Identify which cell holds the provided text, then report its [x, y] central coordinate. 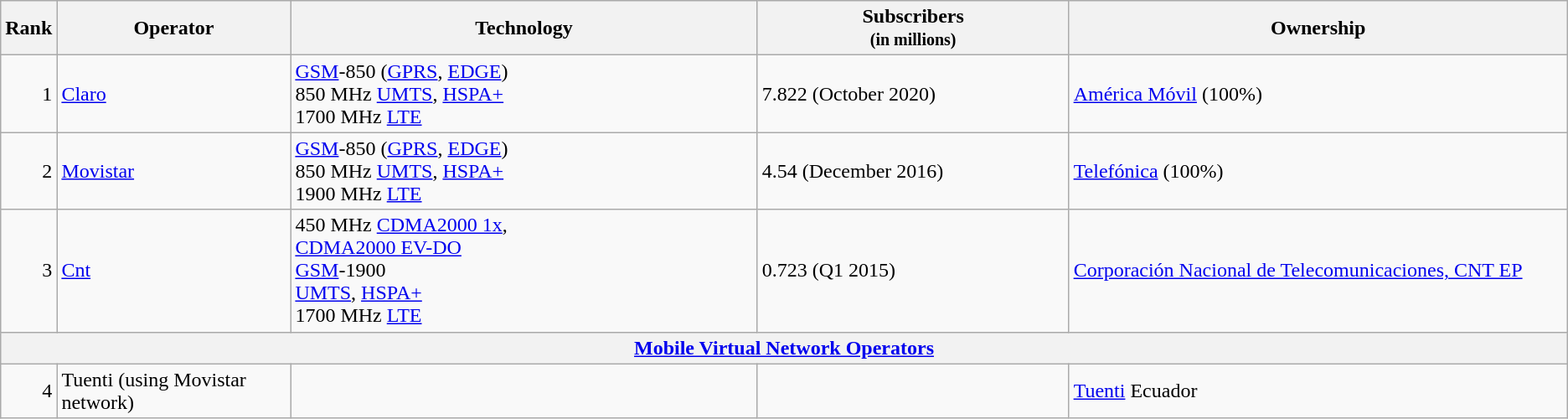
Cnt [174, 271]
0.723 (Q1 2015) [913, 271]
3 [28, 271]
Telefónica (100%) [1318, 171]
450 MHz CDMA2000 1x,CDMA2000 EV-DO GSM-1900UMTS, HSPA+1700 MHz LTE [524, 271]
Operator [174, 28]
1 [28, 94]
Tuenti Ecuador [1318, 391]
GSM-850 (GPRS, EDGE)850 MHz UMTS, HSPA+ 1900 MHz LTE [524, 171]
GSM-850 (GPRS, EDGE)850 MHz UMTS, HSPA+ 1700 MHz LTE [524, 94]
América Móvil (100%) [1318, 94]
Technology [524, 28]
Movistar [174, 171]
4 [28, 391]
2 [28, 171]
Rank [28, 28]
Ownership [1318, 28]
Subscribers(in millions) [913, 28]
Tuenti (using Movistar network) [174, 391]
7.822 (October 2020) [913, 94]
Mobile Virtual Network Operators [784, 348]
Corporación Nacional de Telecomunicaciones, CNT EP [1318, 271]
Claro [174, 94]
4.54 (December 2016) [913, 171]
